Detect which cell encompasses the target text, then output its [X, Y] center coordinate. 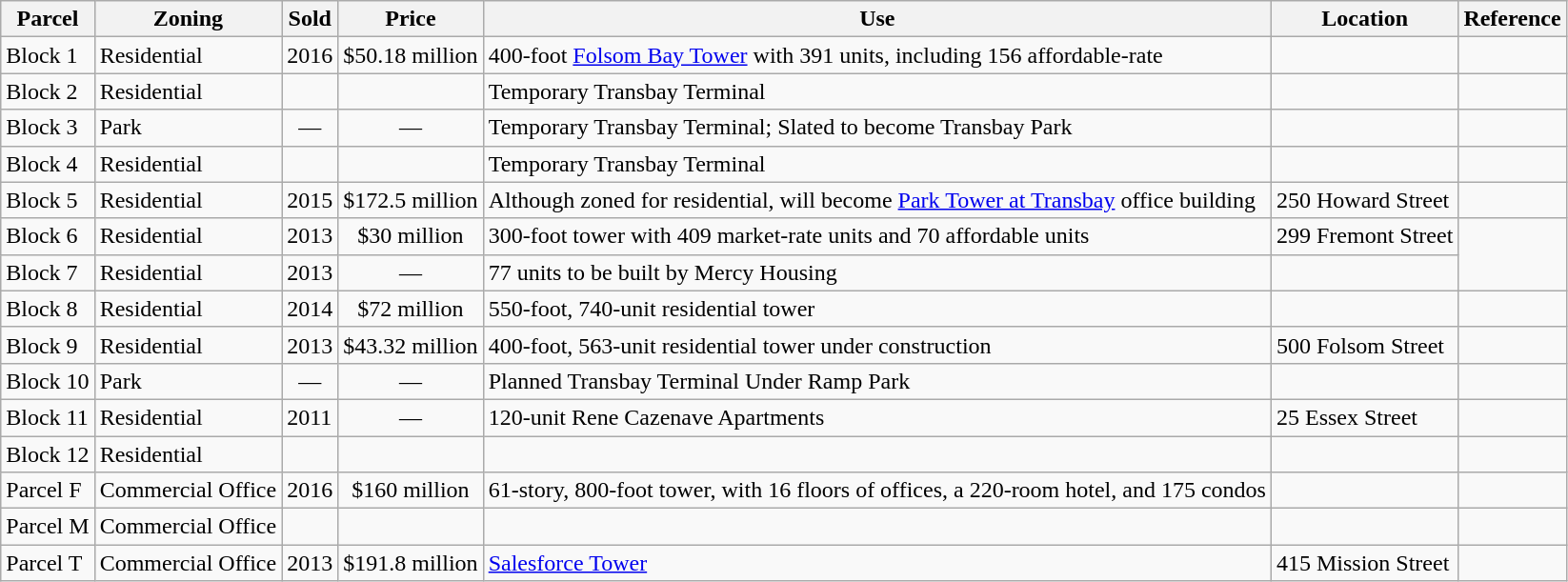
$43.32 million [411, 345]
400-foot, 563-unit residential tower under construction [876, 345]
Reference [1513, 19]
77 units to be built by Mercy Housing [876, 272]
Block 10 [48, 381]
$72 million [411, 309]
250 Howard Street [1364, 200]
Block 11 [48, 417]
Block 2 [48, 91]
415 Mission Street [1364, 563]
Block 4 [48, 164]
Parcel F [48, 491]
Sold [311, 19]
300-foot tower with 409 market-rate units and 70 affordable units [876, 236]
Parcel T [48, 563]
Block 12 [48, 454]
Salesforce Tower [876, 563]
$160 million [411, 491]
120-unit Rene Cazenave Apartments [876, 417]
Block 9 [48, 345]
Use [876, 19]
Parcel [48, 19]
Block 1 [48, 55]
Block 8 [48, 309]
61-story, 800-foot tower, with 16 floors of offices, a 220-room hotel, and 175 condos [876, 491]
550-foot, 740-unit residential tower [876, 309]
$30 million [411, 236]
Block 5 [48, 200]
Location [1364, 19]
$50.18 million [411, 55]
Temporary Transbay Terminal; Slated to become Transbay Park [876, 128]
2014 [311, 309]
Block 7 [48, 272]
25 Essex Street [1364, 417]
400-foot Folsom Bay Tower with 391 units, including 156 affordable-rate [876, 55]
$172.5 million [411, 200]
2015 [311, 200]
$191.8 million [411, 563]
2011 [311, 417]
Parcel M [48, 527]
Block 6 [48, 236]
500 Folsom Street [1364, 345]
Price [411, 19]
299 Fremont Street [1364, 236]
Although zoned for residential, will become Park Tower at Transbay office building [876, 200]
Block 3 [48, 128]
Zoning [189, 19]
Planned Transbay Terminal Under Ramp Park [876, 381]
